Return the [x, y] coordinate for the center point of the cell that contains the specified text.  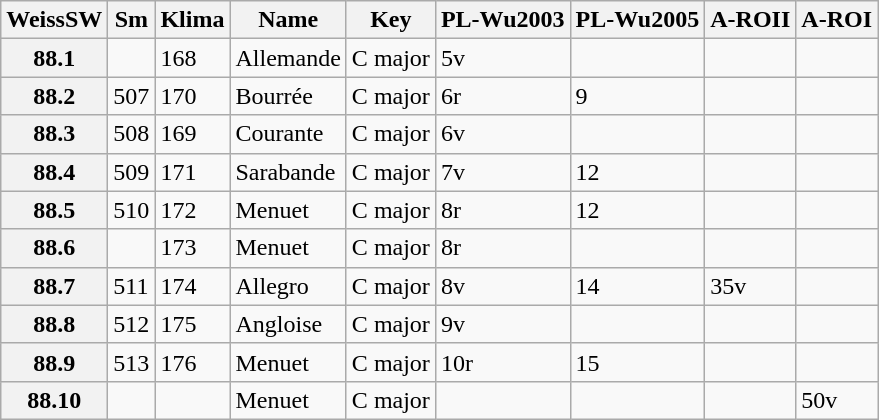
50v [837, 400]
88.1 [54, 58]
88.10 [54, 400]
88.9 [54, 362]
6v [502, 134]
8v [502, 286]
511 [132, 286]
509 [132, 172]
507 [132, 96]
88.2 [54, 96]
88.6 [54, 248]
Key [390, 20]
6r [502, 96]
Name [288, 20]
Courante [288, 134]
Angloise [288, 324]
513 [132, 362]
175 [192, 324]
10r [502, 362]
Allegro [288, 286]
PL-Wu2005 [638, 20]
88.3 [54, 134]
512 [132, 324]
171 [192, 172]
9v [502, 324]
88.5 [54, 210]
168 [192, 58]
PL-Wu2003 [502, 20]
Sm [132, 20]
5v [502, 58]
88.8 [54, 324]
35v [750, 286]
88.4 [54, 172]
88.7 [54, 286]
A-ROI [837, 20]
169 [192, 134]
WeissSW [54, 20]
Allemande [288, 58]
172 [192, 210]
510 [132, 210]
173 [192, 248]
174 [192, 286]
A-ROII [750, 20]
Sarabande [288, 172]
Klima [192, 20]
15 [638, 362]
9 [638, 96]
14 [638, 286]
7v [502, 172]
176 [192, 362]
170 [192, 96]
Bourrée [288, 96]
508 [132, 134]
